Locate the cell with the specified text and output its [X, Y] center coordinate. 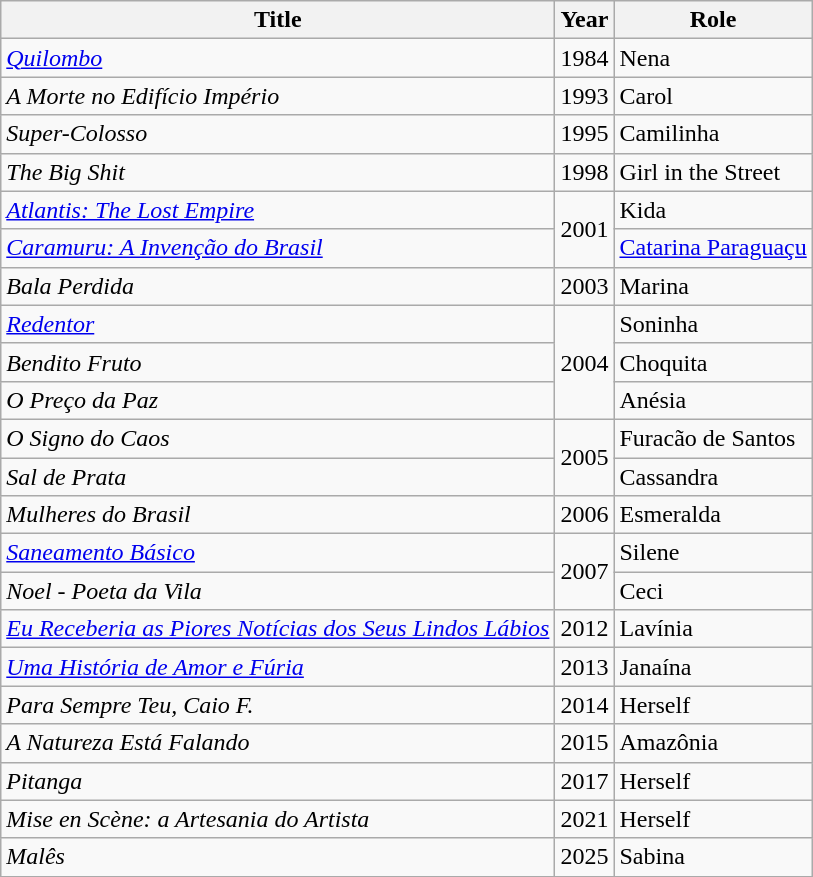
Noel - Poeta da Vila [278, 591]
Title [278, 20]
1998 [584, 172]
O Signo do Caos [278, 438]
Super-Colosso [278, 134]
Girl in the Street [713, 172]
The Big Shit [278, 172]
2004 [584, 362]
Nena [713, 58]
2007 [584, 572]
2012 [584, 629]
Furacão de Santos [713, 438]
2013 [584, 667]
1995 [584, 134]
Anésia [713, 400]
Para Sempre Teu, Caio F. [278, 705]
Caramuru: A Invenção do Brasil [278, 248]
A Morte no Edifício Império [278, 96]
Pitanga [278, 781]
Bala Perdida [278, 286]
2005 [584, 457]
Sabina [713, 857]
Mise en Scène: a Artesania do Artista [278, 819]
A Natureza Está Falando [278, 743]
2015 [584, 743]
Camilinha [713, 134]
2006 [584, 515]
Eu Receberia as Piores Notícias dos Seus Lindos Lábios [278, 629]
2021 [584, 819]
1984 [584, 58]
Cassandra [713, 477]
Choquita [713, 362]
1993 [584, 96]
Soninha [713, 324]
Esmeralda [713, 515]
2025 [584, 857]
Amazônia [713, 743]
Atlantis: The Lost Empire [278, 210]
Malês [278, 857]
2014 [584, 705]
Lavínia [713, 629]
2001 [584, 229]
Janaína [713, 667]
Catarina Paraguaçu [713, 248]
Role [713, 20]
Saneamento Básico [278, 553]
Ceci [713, 591]
O Preço da Paz [278, 400]
Year [584, 20]
Redentor [278, 324]
2017 [584, 781]
Quilombo [278, 58]
Silene [713, 553]
Bendito Fruto [278, 362]
Carol [713, 96]
Kida [713, 210]
Uma História de Amor e Fúria [278, 667]
Mulheres do Brasil [278, 515]
Sal de Prata [278, 477]
Marina [713, 286]
2003 [584, 286]
